Locate the cell with the specified text and output its (x, y) center coordinate. 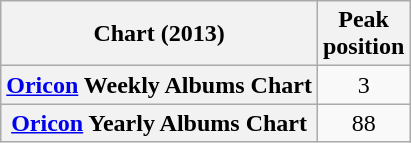
Oricon Weekly Albums Chart (160, 85)
Chart (2013) (160, 34)
Peakposition (363, 34)
Oricon Yearly Albums Chart (160, 123)
3 (363, 85)
88 (363, 123)
